Pinpoint the cell where the given text exists, returning its (X, Y) midpoint coordinate. 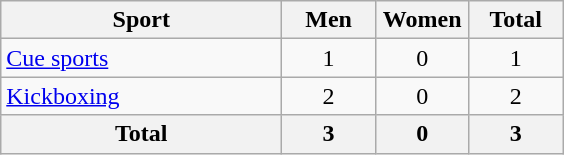
Women (422, 20)
Cue sports (142, 58)
Sport (142, 20)
Kickboxing (142, 96)
Men (329, 20)
